From the cell containing the given text, extract its center point as (x, y) coordinate. 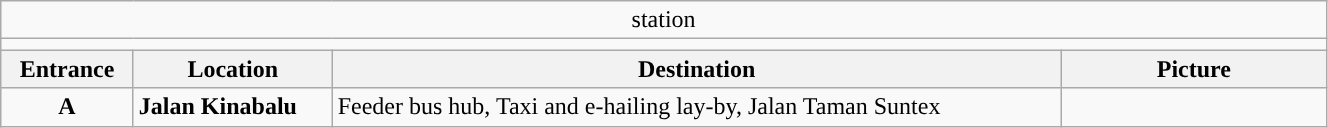
Entrance (68, 69)
Jalan Kinabalu (232, 107)
Picture (1194, 69)
A (68, 107)
Feeder bus hub, Taxi and e-hailing lay-by, Jalan Taman Suntex (696, 107)
Destination (696, 69)
station (664, 20)
Location (232, 69)
